Capture the cell that displays the provided text and extract its [X, Y] central coordinate. 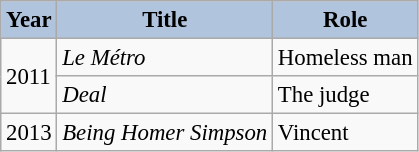
Le Métro [165, 58]
The judge [346, 95]
2013 [29, 133]
Deal [165, 95]
Being Homer Simpson [165, 133]
Title [165, 20]
Homeless man [346, 58]
2011 [29, 76]
Role [346, 20]
Vincent [346, 133]
Year [29, 20]
